Search for the cell housing the specified text and yield its (X, Y) center coordinate. 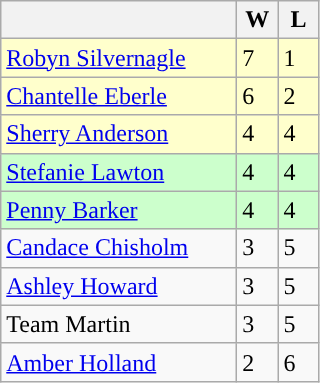
1 (298, 58)
L (298, 20)
Amber Holland (119, 362)
7 (258, 58)
Chantelle Eberle (119, 96)
Penny Barker (119, 210)
Sherry Anderson (119, 134)
Ashley Howard (119, 286)
Robyn Silvernagle (119, 58)
Candace Chisholm (119, 248)
Stefanie Lawton (119, 172)
Team Martin (119, 324)
W (258, 20)
